Return the [X, Y] coordinate for the center point of the cell that contains the specified text.  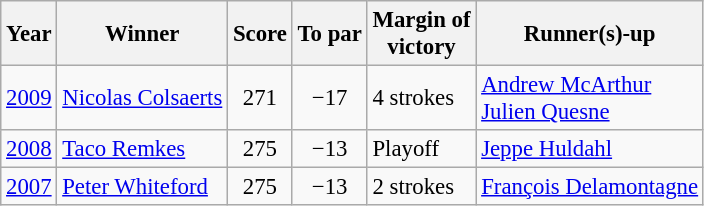
Jeppe Huldahl [590, 149]
Peter Whiteford [142, 187]
Margin ofvictory [422, 34]
2008 [29, 149]
2009 [29, 98]
Taco Remkes [142, 149]
Winner [142, 34]
Score [260, 34]
Year [29, 34]
2007 [29, 187]
Runner(s)-up [590, 34]
Andrew McArthur Julien Quesne [590, 98]
To par [330, 34]
271 [260, 98]
2 strokes [422, 187]
4 strokes [422, 98]
François Delamontagne [590, 187]
−17 [330, 98]
Nicolas Colsaerts [142, 98]
Playoff [422, 149]
